Search for the cell housing the specified text and yield its [X, Y] center coordinate. 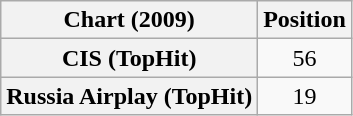
56 [305, 58]
Position [305, 20]
CIS (TopHit) [130, 58]
Russia Airplay (TopHit) [130, 96]
19 [305, 96]
Chart (2009) [130, 20]
